For the text-containing cell, return its midpoint in (x, y) coordinate format. 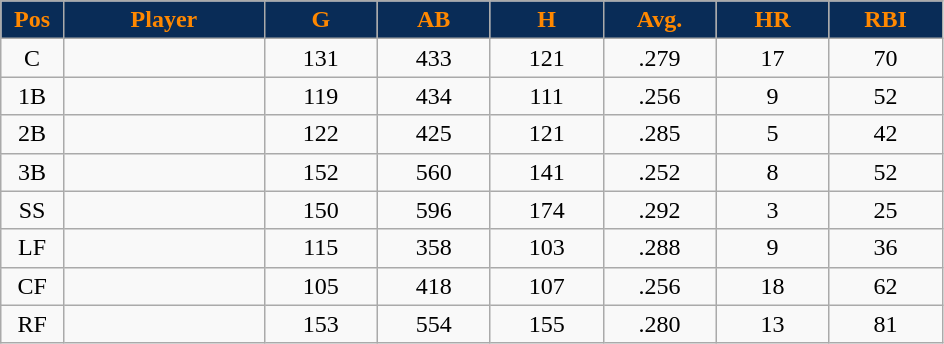
18 (772, 286)
153 (320, 324)
36 (886, 248)
HR (772, 20)
62 (886, 286)
554 (434, 324)
111 (546, 96)
2B (32, 134)
17 (772, 58)
560 (434, 172)
.280 (660, 324)
C (32, 58)
.252 (660, 172)
119 (320, 96)
174 (546, 210)
103 (546, 248)
8 (772, 172)
81 (886, 324)
CF (32, 286)
.288 (660, 248)
G (320, 20)
H (546, 20)
418 (434, 286)
.279 (660, 58)
5 (772, 134)
425 (434, 134)
141 (546, 172)
Pos (32, 20)
433 (434, 58)
1B (32, 96)
3 (772, 210)
LF (32, 248)
Player (164, 20)
SS (32, 210)
70 (886, 58)
.285 (660, 134)
107 (546, 286)
3B (32, 172)
Avg. (660, 20)
105 (320, 286)
150 (320, 210)
AB (434, 20)
596 (434, 210)
434 (434, 96)
25 (886, 210)
RF (32, 324)
.292 (660, 210)
155 (546, 324)
42 (886, 134)
131 (320, 58)
358 (434, 248)
13 (772, 324)
RBI (886, 20)
115 (320, 248)
152 (320, 172)
122 (320, 134)
